Provide the [x, y] coordinate of the cell's center where the given text is located.  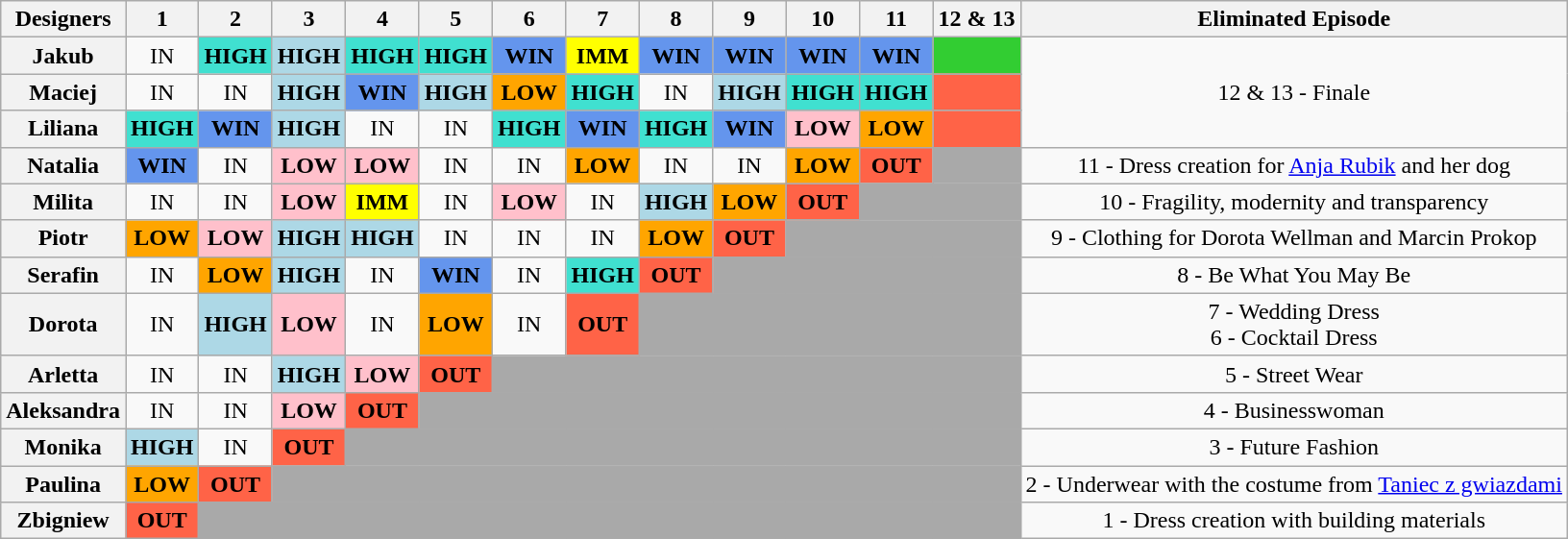
Natalia [63, 165]
Milita [63, 202]
Piotr [63, 238]
Monika [63, 447]
2 - Underwear with the costume from Taniec z gwiazdami [1293, 483]
5 - Street Wear [1293, 374]
Eliminated Episode [1293, 19]
10 [822, 19]
1 [161, 19]
9 [749, 19]
Zbigniew [63, 521]
Paulina [63, 483]
Dorota [63, 325]
6 [529, 19]
Liliana [63, 129]
Serafin [63, 275]
9 - Clothing for Dorota Wellman and Marcin Prokop [1293, 238]
12 & 13 [976, 19]
Jakub [63, 56]
12 & 13 - Finale [1293, 92]
Arletta [63, 374]
10 - Fragility, modernity and transparency [1293, 202]
4 - Businesswoman [1293, 410]
7 [602, 19]
Designers [63, 19]
4 [382, 19]
Aleksandra [63, 410]
3 [308, 19]
Maciej [63, 92]
11 - Dress creation for Anja Rubik and her dog [1293, 165]
1 - Dress creation with building materials [1293, 521]
11 [896, 19]
3 - Future Fashion [1293, 447]
7 - Wedding Dress 6 - Cocktail Dress [1293, 325]
8 - Be What You May Be [1293, 275]
5 [455, 19]
2 [235, 19]
8 [675, 19]
